Scan for the cell matching the given text and deliver its (X, Y) coordinate at center. 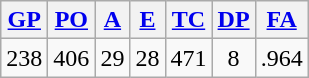
471 (188, 58)
A (112, 20)
.964 (282, 58)
TC (188, 20)
8 (234, 58)
DP (234, 20)
PO (72, 20)
29 (112, 58)
238 (24, 58)
GP (24, 20)
E (148, 20)
FA (282, 20)
406 (72, 58)
28 (148, 58)
